Locate the cell with the specified text and output its (X, Y) center coordinate. 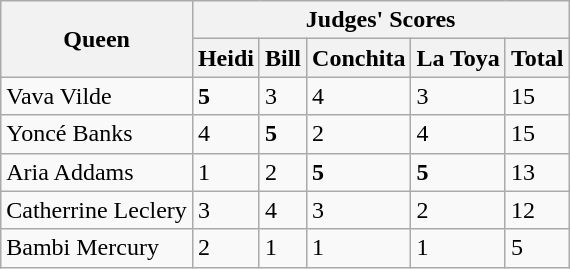
12 (537, 210)
Judges' Scores (380, 20)
Aria Addams (97, 172)
Yoncé Banks (97, 134)
Bill (282, 58)
Catherrine Leclery (97, 210)
Conchita (359, 58)
La Toya (458, 58)
Total (537, 58)
Vava Vilde (97, 96)
13 (537, 172)
Bambi Mercury (97, 248)
Queen (97, 39)
Heidi (226, 58)
